Search for the cell housing the specified text and yield its [x, y] center coordinate. 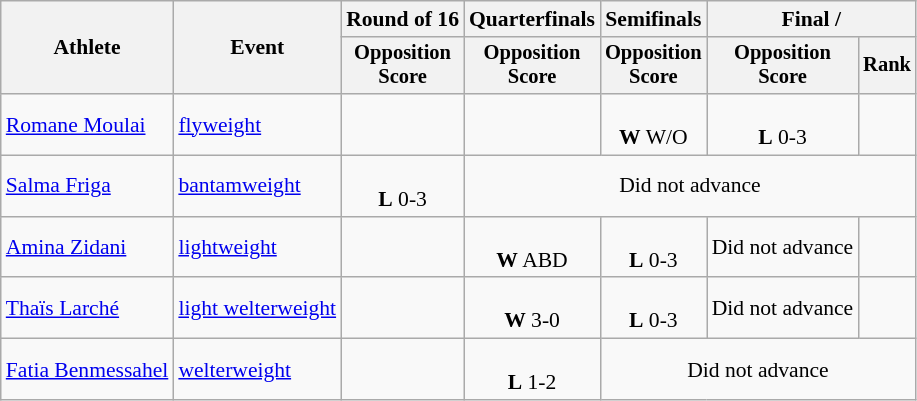
Final / [812, 19]
bantamweight [257, 186]
Quarterfinals [532, 19]
Event [257, 48]
Amina Zidani [88, 248]
W W/O [654, 124]
Thaïs Larché [88, 308]
Fatia Benmessahel [88, 370]
L 1-2 [532, 370]
Salma Friga [88, 186]
lightweight [257, 248]
W ABD [532, 248]
Rank [887, 66]
Athlete [88, 48]
Semifinals [654, 19]
flyweight [257, 124]
welterweight [257, 370]
light welterweight [257, 308]
W 3-0 [532, 308]
Round of 16 [402, 19]
Romane Moulai [88, 124]
